For the text-containing cell, return its midpoint in [X, Y] coordinate format. 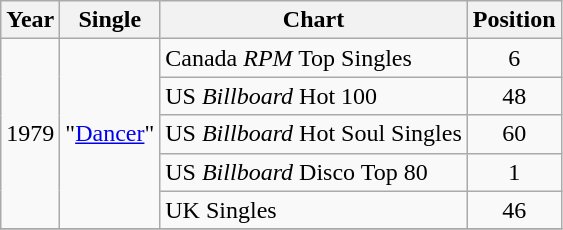
6 [514, 58]
UK Singles [314, 210]
Canada RPM Top Singles [314, 58]
1 [514, 172]
US Billboard Hot Soul Singles [314, 134]
US Billboard Hot 100 [314, 96]
1979 [30, 134]
Year [30, 20]
Single [110, 20]
46 [514, 210]
US Billboard Disco Top 80 [314, 172]
Position [514, 20]
60 [514, 134]
"Dancer" [110, 134]
48 [514, 96]
Chart [314, 20]
